Return the [X, Y] coordinate for the center point of the cell that contains the specified text.  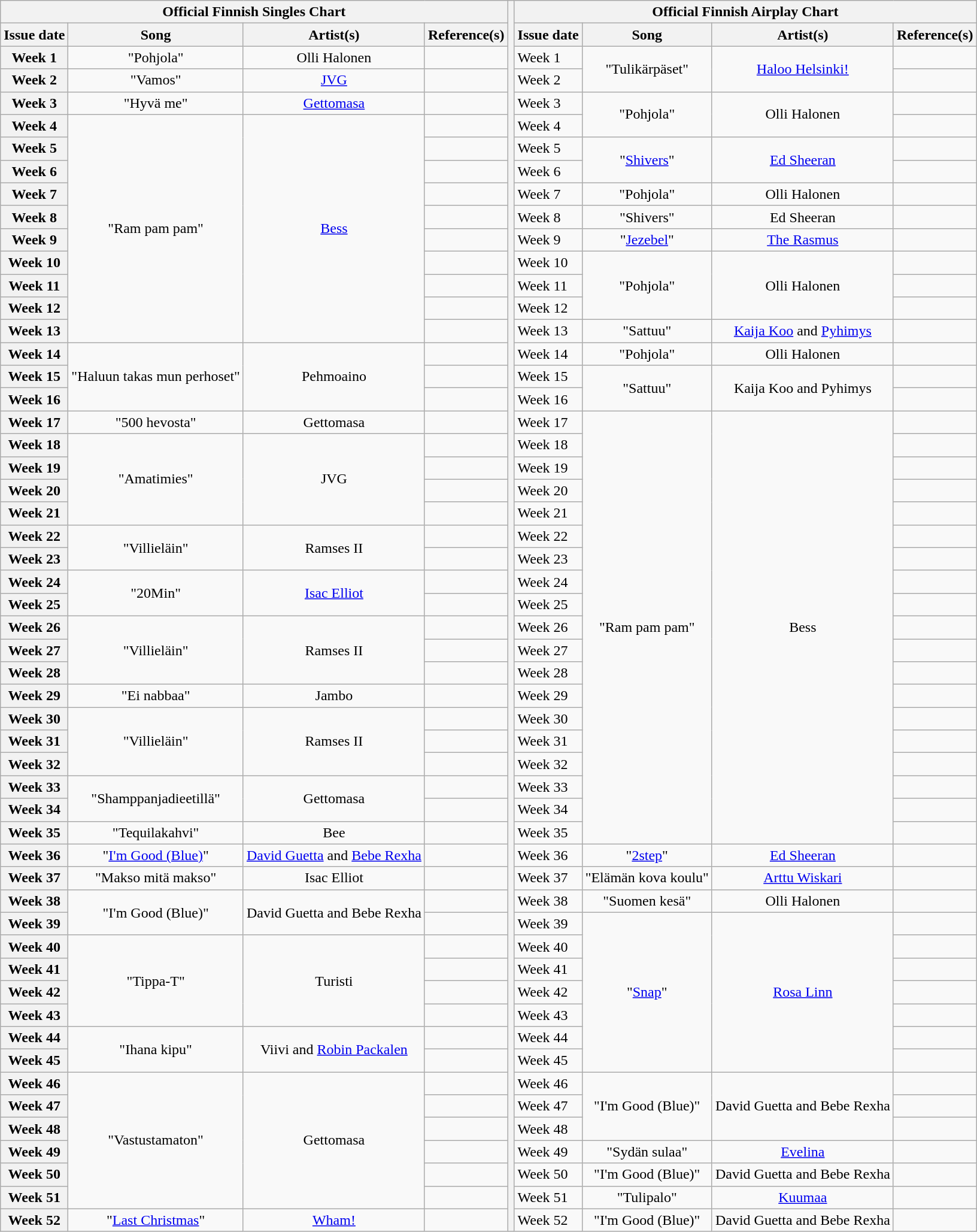
"500 hevosta" [156, 422]
"Shamppanjadieetillä" [156, 798]
"20Min" [156, 593]
Bee [334, 833]
"Hyvä me" [156, 103]
Kuumaa [802, 1197]
Haloo Helsinki! [802, 69]
Turisti [334, 980]
Official Finnish Airplay Chart [745, 12]
Arttu Wiskari [802, 878]
Wham! [334, 1220]
"Vamos" [156, 80]
"Tulipalo" [647, 1197]
"Makso mitä makso" [156, 878]
"Suomen kesä" [647, 901]
"Amatimies" [156, 479]
"Last Christmas" [156, 1220]
Rosa Linn [802, 992]
Official Finnish Singles Chart [254, 12]
Pehmoaino [334, 377]
"Elämän kova koulu" [647, 878]
"Tequilakahvi" [156, 833]
Jambo [334, 696]
Evelina [802, 1152]
"Haluun takas mun perhoset" [156, 377]
"Jezebel" [647, 240]
Viivi and Robin Packalen [334, 1049]
"2step" [647, 855]
"Tippa-T" [156, 980]
"Snap" [647, 992]
"Vastustamaton" [156, 1140]
"Ei nabbaa" [156, 696]
"Tulikärpäset" [647, 69]
The Rasmus [802, 240]
"Sydän sulaa" [647, 1152]
"Ihana kipu" [156, 1049]
